Scan for the cell matching the given text and deliver its [x, y] coordinate at center. 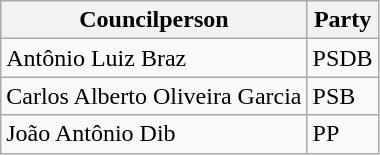
PSB [342, 96]
Carlos Alberto Oliveira Garcia [154, 96]
Party [342, 20]
PP [342, 134]
João Antônio Dib [154, 134]
Antônio Luiz Braz [154, 58]
PSDB [342, 58]
Councilperson [154, 20]
